Identify which cell holds the provided text, then report its [X, Y] central coordinate. 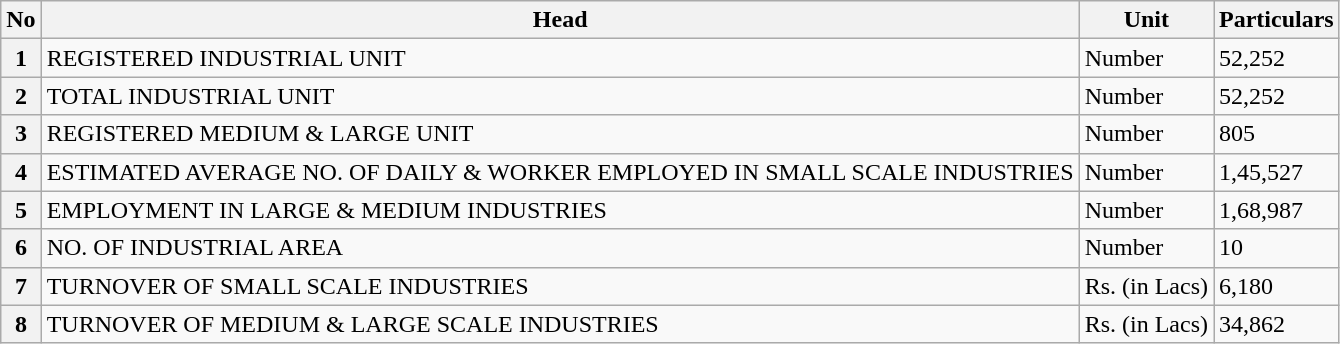
TURNOVER OF MEDIUM & LARGE SCALE INDUSTRIES [560, 324]
3 [21, 134]
5 [21, 210]
Particulars [1277, 20]
1 [21, 58]
NO. OF INDUSTRIAL AREA [560, 248]
No [21, 20]
ESTIMATED AVERAGE NO. OF DAILY & WORKER EMPLOYED IN SMALL SCALE INDUSTRIES [560, 172]
1,45,527 [1277, 172]
TOTAL INDUSTRIAL UNIT [560, 96]
REGISTERED INDUSTRIAL UNIT [560, 58]
TURNOVER OF SMALL SCALE INDUSTRIES [560, 286]
1,68,987 [1277, 210]
Unit [1146, 20]
4 [21, 172]
EMPLOYMENT IN LARGE & MEDIUM INDUSTRIES [560, 210]
6 [21, 248]
10 [1277, 248]
34,862 [1277, 324]
805 [1277, 134]
6,180 [1277, 286]
7 [21, 286]
8 [21, 324]
REGISTERED MEDIUM & LARGE UNIT [560, 134]
2 [21, 96]
Head [560, 20]
